Identify which cell holds the provided text, then report its (X, Y) central coordinate. 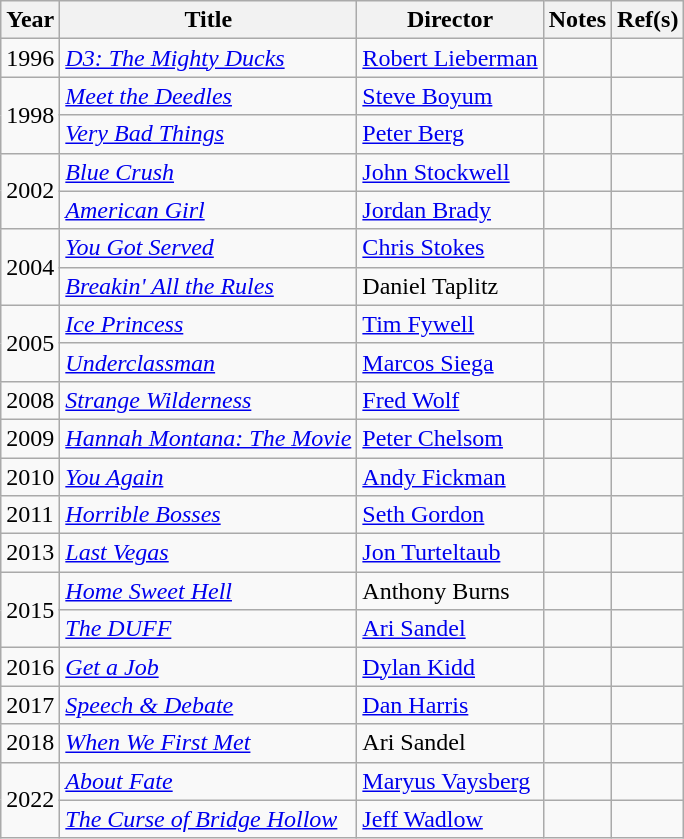
Anthony Burns (450, 591)
Horrible Bosses (208, 515)
2018 (30, 743)
Hannah Montana: The Movie (208, 438)
You Got Served (208, 248)
Blue Crush (208, 172)
Breakin' All the Rules (208, 286)
1998 (30, 115)
When We First Met (208, 743)
2010 (30, 477)
John Stockwell (450, 172)
Get a Job (208, 667)
2011 (30, 515)
Peter Chelsom (450, 438)
The DUFF (208, 629)
Underclassman (208, 362)
American Girl (208, 210)
2017 (30, 705)
Ref(s) (648, 20)
Speech & Debate (208, 705)
The Curse of Bridge Hollow (208, 819)
About Fate (208, 781)
Daniel Taplitz (450, 286)
2004 (30, 267)
Strange Wilderness (208, 400)
Robert Lieberman (450, 58)
Seth Gordon (450, 515)
Notes (577, 20)
1996 (30, 58)
Peter Berg (450, 134)
Last Vegas (208, 553)
2002 (30, 191)
Jeff Wadlow (450, 819)
2022 (30, 800)
Very Bad Things (208, 134)
You Again (208, 477)
Maryus Vaysberg (450, 781)
2005 (30, 343)
Steve Boyum (450, 96)
2015 (30, 610)
Chris Stokes (450, 248)
2008 (30, 400)
Dylan Kidd (450, 667)
D3: The Mighty Ducks (208, 58)
Dan Harris (450, 705)
2013 (30, 553)
Tim Fywell (450, 324)
Title (208, 20)
Ice Princess (208, 324)
2016 (30, 667)
Andy Fickman (450, 477)
Home Sweet Hell (208, 591)
Fred Wolf (450, 400)
2009 (30, 438)
Director (450, 20)
Marcos Siega (450, 362)
Jordan Brady (450, 210)
Jon Turteltaub (450, 553)
Year (30, 20)
Meet the Deedles (208, 96)
